Extract the [x, y] coordinate from the center of the cell holding the provided text.  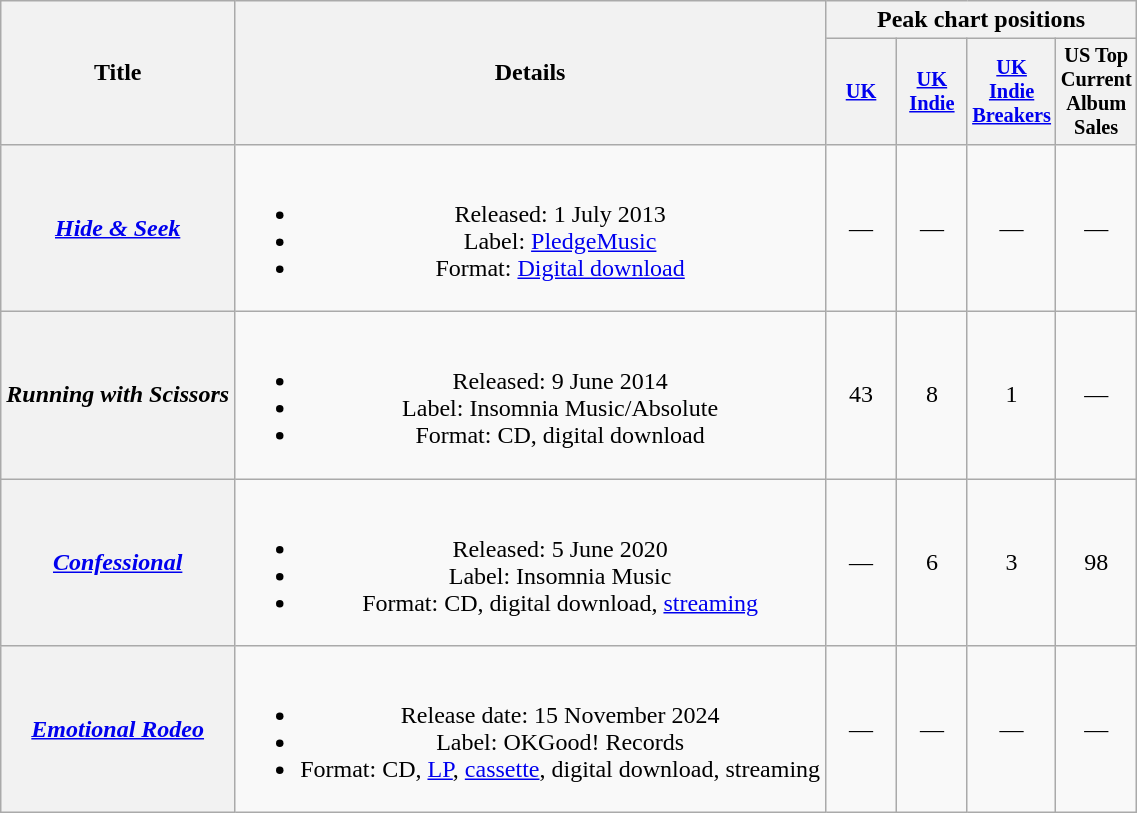
UK Indie Breakers [1012, 92]
8 [932, 396]
Peak chart positions [982, 20]
Title [118, 73]
UK Indie [932, 92]
43 [862, 396]
UK [862, 92]
Hide & Seek [118, 228]
Release date: 15 November 2024Label: OKGood! RecordsFormat: CD, LP, cassette, digital download, streaming [530, 730]
US Top Current Album Sales [1096, 92]
3 [1012, 562]
Released: 5 June 2020Label: Insomnia MusicFormat: CD, digital download, streaming [530, 562]
Emotional Rodeo [118, 730]
Running with Scissors [118, 396]
Details [530, 73]
98 [1096, 562]
1 [1012, 396]
Released: 9 June 2014Label: Insomnia Music/AbsoluteFormat: CD, digital download [530, 396]
Confessional [118, 562]
6 [932, 562]
Released: 1 July 2013Label: PledgeMusicFormat: Digital download [530, 228]
